Determine the (X, Y) coordinate at the center of the cell enclosing the given text.  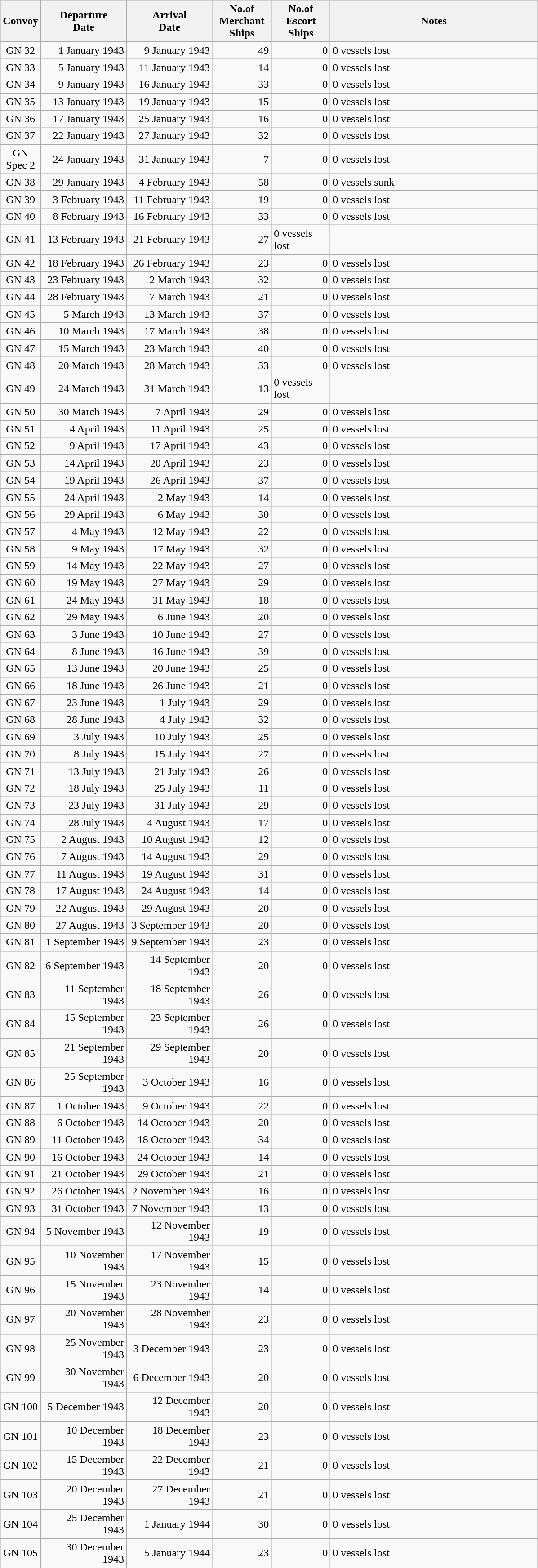
6 September 1943 (84, 966)
18 July 1943 (84, 788)
GN 92 (21, 1191)
22 August 1943 (84, 908)
27 August 1943 (84, 925)
10 July 1943 (170, 737)
GN 56 (21, 514)
4 August 1943 (170, 822)
20 November 1943 (84, 1319)
1 January 1943 (84, 50)
24 April 1943 (84, 497)
GN 38 (21, 182)
28 March 1943 (170, 365)
GN 91 (21, 1174)
GN 35 (21, 102)
GN 47 (21, 348)
28 November 1943 (170, 1319)
5 January 1944 (170, 1553)
Notes (434, 21)
GN 99 (21, 1377)
GN 68 (21, 720)
3 June 1943 (84, 634)
24 May 1943 (84, 600)
24 March 1943 (84, 388)
31 March 1943 (170, 388)
GN 79 (21, 908)
GN 104 (21, 1524)
21 July 1943 (170, 771)
18 February 1943 (84, 263)
22 May 1943 (170, 566)
20 December 1943 (84, 1494)
GN 65 (21, 668)
31 (242, 874)
15 July 1943 (170, 754)
GN 45 (21, 314)
GN 42 (21, 263)
15 November 1943 (84, 1290)
11 (242, 788)
1 July 1943 (170, 703)
17 May 1943 (170, 549)
1 October 1943 (84, 1105)
28 February 1943 (84, 297)
GN 96 (21, 1290)
10 December 1943 (84, 1436)
16 June 1943 (170, 651)
25 July 1943 (170, 788)
17 January 1943 (84, 119)
GN 44 (21, 297)
GN 72 (21, 788)
6 May 1943 (170, 514)
19 January 1943 (170, 102)
17 April 1943 (170, 446)
10 November 1943 (84, 1261)
GN 33 (21, 67)
6 June 1943 (170, 617)
16 January 1943 (170, 85)
GN 36 (21, 119)
GN 76 (21, 857)
31 October 1943 (84, 1208)
38 (242, 331)
ArrivalDate (170, 21)
9 May 1943 (84, 549)
49 (242, 50)
GN 43 (21, 280)
11 April 1943 (170, 429)
58 (242, 182)
3 February 1943 (84, 199)
GN 62 (21, 617)
20 June 1943 (170, 668)
11 August 1943 (84, 874)
9 October 1943 (170, 1105)
4 April 1943 (84, 429)
8 February 1943 (84, 216)
GN 37 (21, 136)
29 August 1943 (170, 908)
3 September 1943 (170, 925)
GN 98 (21, 1349)
0 vessels sunk (434, 182)
30 November 1943 (84, 1377)
GN 81 (21, 942)
22 January 1943 (84, 136)
11 October 1943 (84, 1140)
GN 48 (21, 365)
DepartureDate (84, 21)
21 February 1943 (170, 239)
17 March 1943 (170, 331)
GN Spec 2 (21, 159)
24 August 1943 (170, 891)
GN 93 (21, 1208)
GN 61 (21, 600)
19 May 1943 (84, 583)
GN 105 (21, 1553)
GN 84 (21, 1024)
1 September 1943 (84, 942)
GN 71 (21, 771)
40 (242, 348)
17 (242, 822)
GN 49 (21, 388)
GN 85 (21, 1053)
23 June 1943 (84, 703)
27 January 1943 (170, 136)
GN 70 (21, 754)
GN 86 (21, 1082)
2 May 1943 (170, 497)
GN 90 (21, 1157)
14 August 1943 (170, 857)
18 September 1943 (170, 994)
17 August 1943 (84, 891)
25 December 1943 (84, 1524)
4 July 1943 (170, 720)
25 January 1943 (170, 119)
7 November 1943 (170, 1208)
GN 80 (21, 925)
26 February 1943 (170, 263)
GN 58 (21, 549)
7 (242, 159)
GN 51 (21, 429)
11 February 1943 (170, 199)
4 February 1943 (170, 182)
29 April 1943 (84, 514)
14 April 1943 (84, 463)
GN 77 (21, 874)
27 May 1943 (170, 583)
3 July 1943 (84, 737)
9 September 1943 (170, 942)
17 November 1943 (170, 1261)
No.of Merchant Ships (242, 21)
25 September 1943 (84, 1082)
GN 54 (21, 480)
43 (242, 446)
1 January 1944 (170, 1524)
GN 59 (21, 566)
26 June 1943 (170, 686)
19 April 1943 (84, 480)
6 October 1943 (84, 1123)
GN 57 (21, 531)
GN 75 (21, 840)
12 November 1943 (170, 1232)
12 (242, 840)
18 June 1943 (84, 686)
8 June 1943 (84, 651)
9 April 1943 (84, 446)
16 October 1943 (84, 1157)
29 September 1943 (170, 1053)
24 January 1943 (84, 159)
GN 78 (21, 891)
18 October 1943 (170, 1140)
GN 87 (21, 1105)
23 November 1943 (170, 1290)
3 December 1943 (170, 1349)
Convoy (21, 21)
14 May 1943 (84, 566)
23 February 1943 (84, 280)
20 April 1943 (170, 463)
7 April 1943 (170, 412)
15 December 1943 (84, 1466)
19 August 1943 (170, 874)
14 October 1943 (170, 1123)
28 July 1943 (84, 822)
28 June 1943 (84, 720)
25 November 1943 (84, 1349)
GN 40 (21, 216)
29 May 1943 (84, 617)
GN 101 (21, 1436)
30 March 1943 (84, 412)
34 (242, 1140)
GN 83 (21, 994)
23 September 1943 (170, 1024)
7 March 1943 (170, 297)
11 January 1943 (170, 67)
31 July 1943 (170, 805)
GN 52 (21, 446)
2 November 1943 (170, 1191)
13 February 1943 (84, 239)
14 September 1943 (170, 966)
15 September 1943 (84, 1024)
18 December 1943 (170, 1436)
GN 82 (21, 966)
5 December 1943 (84, 1407)
8 July 1943 (84, 754)
5 November 1943 (84, 1232)
GN 63 (21, 634)
3 October 1943 (170, 1082)
GN 95 (21, 1261)
4 May 1943 (84, 531)
22 December 1943 (170, 1466)
GN 64 (21, 651)
13 June 1943 (84, 668)
GN 88 (21, 1123)
29 October 1943 (170, 1174)
12 December 1943 (170, 1407)
GN 89 (21, 1140)
26 April 1943 (170, 480)
5 January 1943 (84, 67)
7 August 1943 (84, 857)
26 October 1943 (84, 1191)
10 March 1943 (84, 331)
15 March 1943 (84, 348)
No.of Escort Ships (301, 21)
30 December 1943 (84, 1553)
16 February 1943 (170, 216)
GN 50 (21, 412)
13 July 1943 (84, 771)
10 August 1943 (170, 840)
GN 94 (21, 1232)
21 October 1943 (84, 1174)
GN 66 (21, 686)
GN 32 (21, 50)
GN 97 (21, 1319)
GN 73 (21, 805)
29 January 1943 (84, 182)
GN 41 (21, 239)
GN 100 (21, 1407)
13 January 1943 (84, 102)
12 May 1943 (170, 531)
5 March 1943 (84, 314)
20 March 1943 (84, 365)
6 December 1943 (170, 1377)
GN 55 (21, 497)
2 March 1943 (170, 280)
21 September 1943 (84, 1053)
10 June 1943 (170, 634)
2 August 1943 (84, 840)
23 July 1943 (84, 805)
GN 34 (21, 85)
GN 69 (21, 737)
31 January 1943 (170, 159)
GN 74 (21, 822)
31 May 1943 (170, 600)
24 October 1943 (170, 1157)
GN 60 (21, 583)
23 March 1943 (170, 348)
11 September 1943 (84, 994)
39 (242, 651)
GN 39 (21, 199)
GN 103 (21, 1494)
GN 102 (21, 1466)
GN 46 (21, 331)
GN 67 (21, 703)
13 March 1943 (170, 314)
GN 53 (21, 463)
18 (242, 600)
27 December 1943 (170, 1494)
